Provide the (X, Y) coordinate of the cell's center where the given text is located.  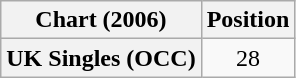
Chart (2006) (101, 20)
Position (248, 20)
UK Singles (OCC) (101, 58)
28 (248, 58)
